Pinpoint the cell where the given text exists, returning its (X, Y) midpoint coordinate. 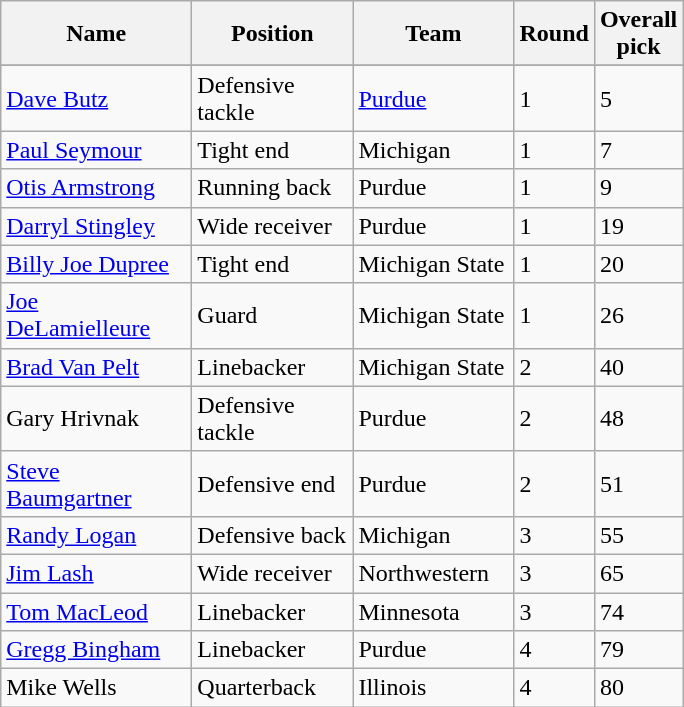
48 (638, 418)
55 (638, 535)
26 (638, 316)
Gregg Bingham (96, 650)
9 (638, 188)
51 (638, 484)
Gary Hrivnak (96, 418)
Paul Seymour (96, 150)
Name (96, 34)
7 (638, 150)
40 (638, 367)
79 (638, 650)
65 (638, 573)
Otis Armstrong (96, 188)
Brad Van Pelt (96, 367)
19 (638, 226)
Mike Wells (96, 688)
Steve Baumgartner (96, 484)
Team (434, 34)
Jim Lash (96, 573)
Defensive back (272, 535)
Tom MacLeod (96, 611)
Defensive end (272, 484)
Round (554, 34)
Joe DeLamielleure (96, 316)
Randy Logan (96, 535)
Minnesota (434, 611)
Darryl Stingley (96, 226)
80 (638, 688)
Quarterback (272, 688)
Overall pick (638, 34)
Northwestern (434, 573)
Running back (272, 188)
Position (272, 34)
5 (638, 98)
Guard (272, 316)
Dave Butz (96, 98)
Billy Joe Dupree (96, 264)
20 (638, 264)
74 (638, 611)
Illinois (434, 688)
